Scan for the cell matching the given text and deliver its [x, y] coordinate at center. 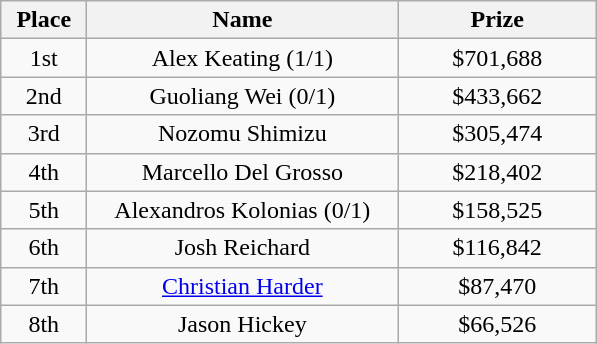
4th [44, 172]
$66,526 [498, 324]
$116,842 [498, 248]
8th [44, 324]
7th [44, 286]
5th [44, 210]
Name [242, 20]
$701,688 [498, 58]
1st [44, 58]
2nd [44, 96]
6th [44, 248]
Alexandros Kolonias (0/1) [242, 210]
Marcello Del Grosso [242, 172]
Alex Keating (1/1) [242, 58]
Nozomu Shimizu [242, 134]
$218,402 [498, 172]
Guoliang Wei (0/1) [242, 96]
$305,474 [498, 134]
Place [44, 20]
Josh Reichard [242, 248]
Christian Harder [242, 286]
3rd [44, 134]
Prize [498, 20]
$87,470 [498, 286]
Jason Hickey [242, 324]
$158,525 [498, 210]
$433,662 [498, 96]
